Return the (x, y) coordinate for the center point of the cell that contains the specified text.  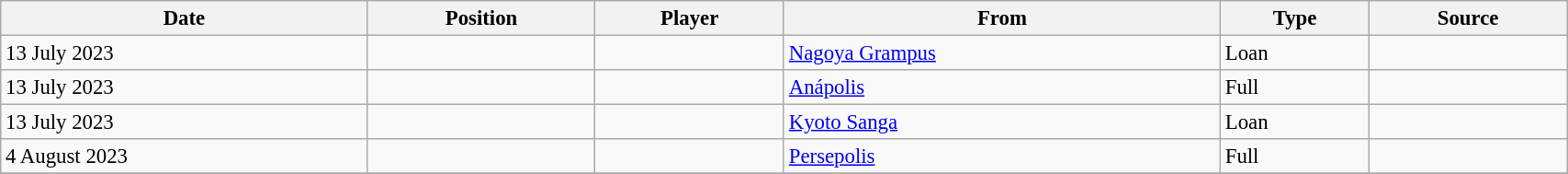
Date (184, 18)
Position (481, 18)
Kyoto Sanga (1001, 122)
Source (1468, 18)
Persepolis (1001, 157)
Type (1294, 18)
Anápolis (1001, 87)
Player (690, 18)
Nagoya Grampus (1001, 53)
From (1001, 18)
4 August 2023 (184, 157)
